Return the (x, y) coordinate for the center point of the cell that contains the specified text.  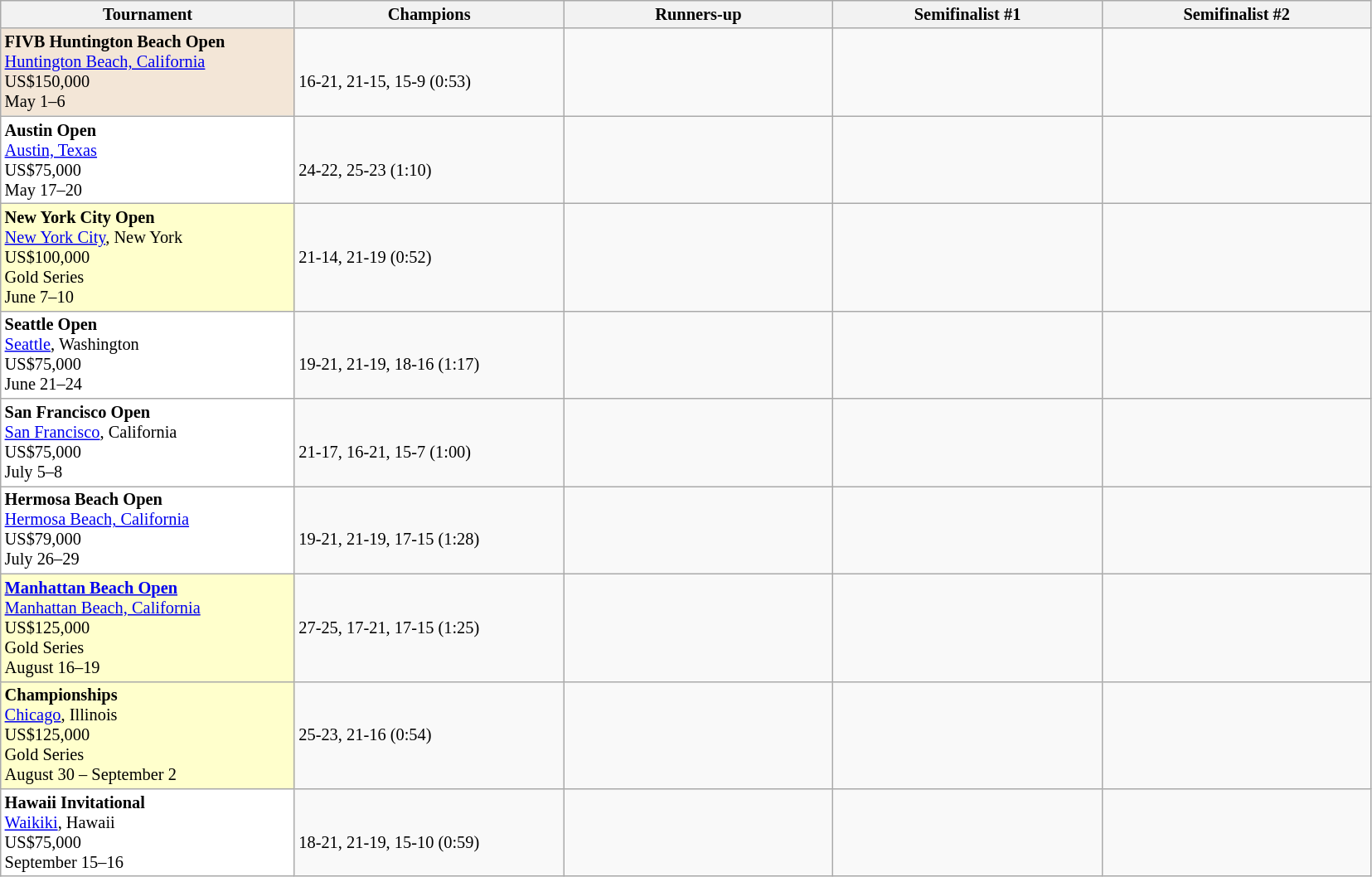
Tournament (148, 14)
Hermosa Beach OpenHermosa Beach, CaliforniaUS$79,000July 26–29 (148, 530)
Hawaii InvitationalWaikiki, HawaiiUS$75,000September 15–16 (148, 832)
ChampionshipsChicago, IllinoisUS$125,000Gold SeriesAugust 30 – September 2 (148, 735)
21-17, 16-21, 15-7 (1:00) (429, 443)
Austin OpenAustin, TexasUS$75,000May 17–20 (148, 160)
New York City OpenNew York City, New YorkUS$100,000Gold SeriesJune 7–10 (148, 257)
San Francisco OpenSan Francisco, CaliforniaUS$75,000July 5–8 (148, 443)
Semifinalist #1 (968, 14)
Semifinalist #2 (1237, 14)
27-25, 17-21, 17-15 (1:25) (429, 627)
Champions (429, 14)
FIVB Huntington Beach OpenHuntington Beach, CaliforniaUS$150,000May 1–6 (148, 72)
24-22, 25-23 (1:10) (429, 160)
19-21, 21-19, 17-15 (1:28) (429, 530)
16-21, 21-15, 15-9 (0:53) (429, 72)
18-21, 21-19, 15-10 (0:59) (429, 832)
Seattle OpenSeattle, WashingtonUS$75,000June 21–24 (148, 355)
19-21, 21-19, 18-16 (1:17) (429, 355)
21-14, 21-19 (0:52) (429, 257)
25-23, 21-16 (0:54) (429, 735)
Manhattan Beach OpenManhattan Beach, CaliforniaUS$125,000Gold SeriesAugust 16–19 (148, 627)
Runners-up (698, 14)
